Output the (X, Y) coordinate of the center of the cell containing the given text.  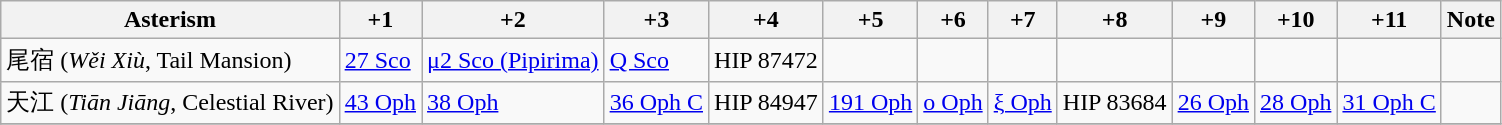
+1 (380, 20)
+9 (1213, 20)
μ2 Sco (Pipirima) (514, 60)
HIP 87472 (766, 60)
26 Oph (1213, 102)
ξ Oph (1022, 102)
+11 (1389, 20)
28 Oph (1296, 102)
+10 (1296, 20)
38 Oph (514, 102)
天江 (Tiān Jiāng, Celestial River) (170, 102)
尾宿 (Wěi Xiù, Tail Mansion) (170, 60)
Q Sco (656, 60)
+5 (870, 20)
43 Oph (380, 102)
+3 (656, 20)
+8 (1114, 20)
ο Oph (953, 102)
Asterism (170, 20)
191 Oph (870, 102)
Note (1470, 20)
+6 (953, 20)
+4 (766, 20)
+2 (514, 20)
HIP 84947 (766, 102)
27 Sco (380, 60)
+7 (1022, 20)
36 Oph C (656, 102)
31 Oph C (1389, 102)
HIP 83684 (1114, 102)
